Determine the (x, y) coordinate at the center of the cell enclosing the given text.  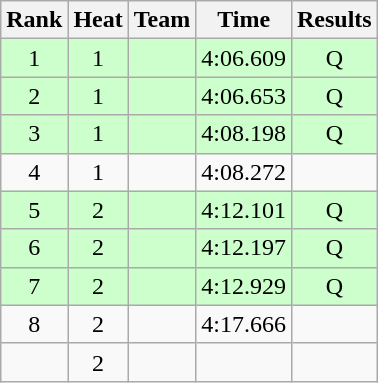
Heat (98, 20)
Results (334, 20)
8 (34, 324)
4:08.198 (244, 134)
4:08.272 (244, 172)
4:12.197 (244, 248)
4:12.929 (244, 286)
4:12.101 (244, 210)
Team (162, 20)
4 (34, 172)
7 (34, 286)
6 (34, 248)
4:17.666 (244, 324)
3 (34, 134)
4:06.653 (244, 96)
Time (244, 20)
Rank (34, 20)
4:06.609 (244, 58)
5 (34, 210)
